Return the [x, y] coordinate for the center point of the cell that contains the specified text.  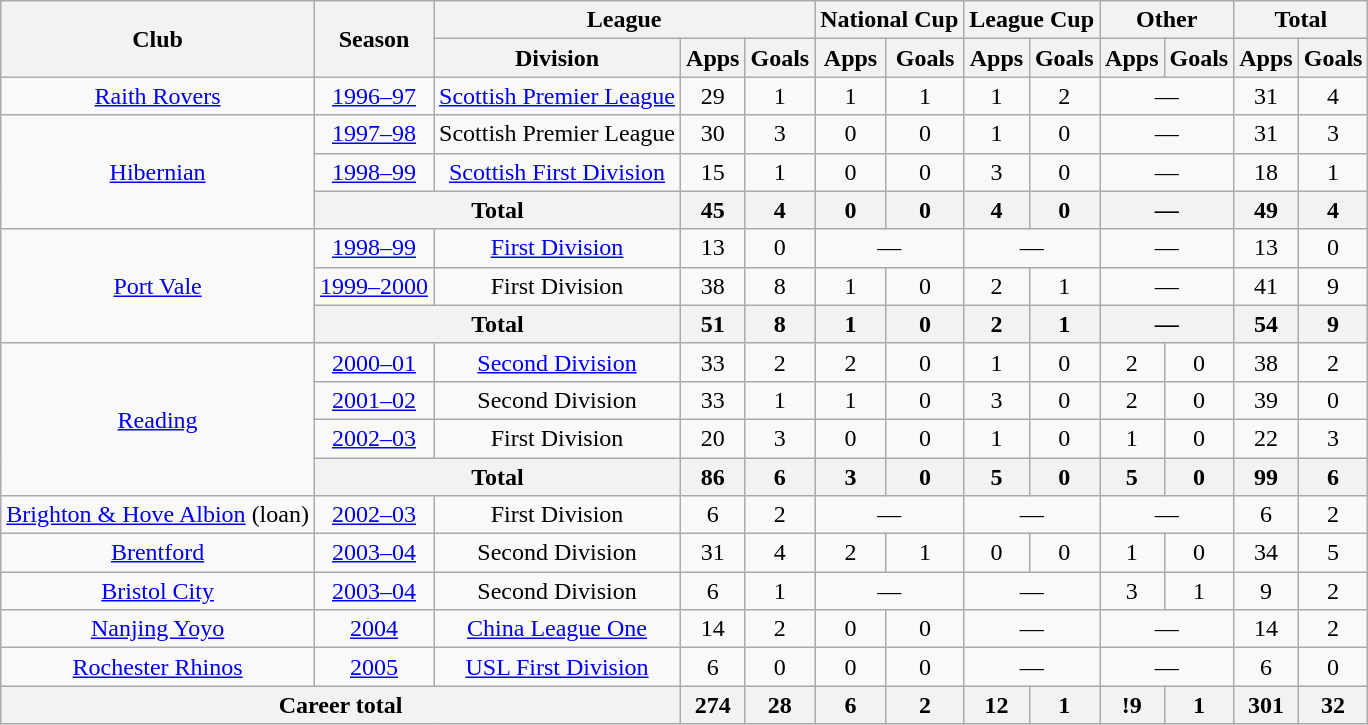
41 [1266, 286]
49 [1266, 210]
32 [1333, 705]
15 [713, 172]
45 [713, 210]
Raith Rovers [158, 96]
18 [1266, 172]
Division [558, 58]
12 [996, 705]
Reading [158, 419]
30 [713, 134]
Rochester Rhinos [158, 667]
22 [1266, 438]
2005 [374, 667]
USL First Division [558, 667]
Other [1167, 20]
Brighton & Hove Albion (loan) [158, 515]
Club [158, 39]
39 [1266, 400]
!9 [1132, 705]
Hibernian [158, 172]
34 [1266, 553]
Career total [341, 705]
Port Vale [158, 286]
99 [1266, 477]
Brentford [158, 553]
51 [713, 324]
274 [713, 705]
29 [713, 96]
League Cup [1032, 20]
Scottish First Division [558, 172]
League [624, 20]
86 [713, 477]
China League One [558, 629]
Nanjing Yoyo [158, 629]
1997–98 [374, 134]
28 [780, 705]
301 [1266, 705]
Season [374, 39]
2004 [374, 629]
Bristol City [158, 591]
1996–97 [374, 96]
1999–2000 [374, 286]
20 [713, 438]
54 [1266, 324]
2001–02 [374, 400]
2000–01 [374, 362]
National Cup [890, 20]
